Locate the cell with the specified text and output its [X, Y] center coordinate. 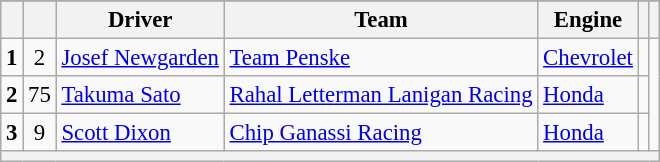
Driver [140, 20]
Josef Newgarden [140, 58]
Takuma Sato [140, 95]
3 [12, 133]
Team [381, 20]
Engine [588, 20]
Chevrolet [588, 58]
Team Penske [381, 58]
1 [12, 58]
75 [40, 95]
9 [40, 133]
Rahal Letterman Lanigan Racing [381, 95]
Scott Dixon [140, 133]
Chip Ganassi Racing [381, 133]
